Detect which cell encompasses the target text, then output its [x, y] center coordinate. 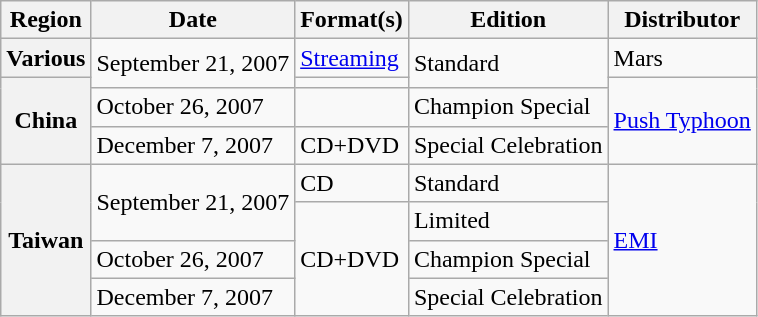
Limited [508, 221]
Taiwan [46, 240]
Format(s) [352, 20]
Streaming [352, 58]
Various [46, 58]
Edition [508, 20]
Date [193, 20]
EMI [682, 240]
CD [352, 183]
Push Typhoon [682, 120]
Mars [682, 58]
Distributor [682, 20]
China [46, 120]
Region [46, 20]
